From the cell containing the given text, extract its center point as [x, y] coordinate. 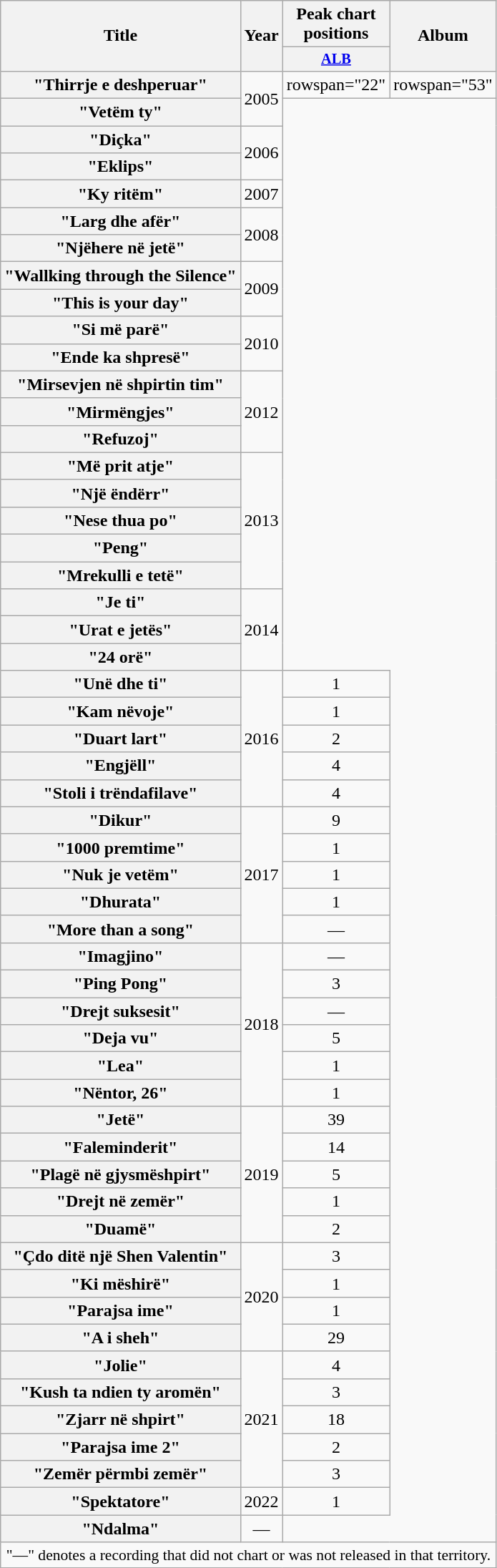
2014 [262, 630]
Year [262, 36]
"Zjarr në shpirt" [120, 1420]
"Ende ka shpresë" [120, 357]
2007 [262, 194]
"Urat e jetës" [120, 630]
2008 [262, 235]
2017 [262, 875]
"Nuk je vetëm" [120, 875]
"Ki mëshirë" [120, 1283]
"Mirmëngjes" [120, 412]
"Kam nëvoje" [120, 711]
"Jetë" [120, 1120]
9 [336, 820]
2019 [262, 1174]
"Duart lart" [120, 739]
Peak chart positions [336, 24]
"Larg dhe afër" [120, 221]
ALB [336, 59]
"Plagë në gjysmëshpirt" [120, 1174]
rowspan="53" [443, 84]
"Unë dhe ti" [120, 684]
"Parajsa ime 2" [120, 1447]
"Thirrje e deshperuar" [120, 84]
"Wallking through the Silence" [120, 276]
14 [336, 1147]
"24 orë" [120, 657]
"Mrekulli e tetë" [120, 575]
2021 [262, 1419]
2006 [262, 153]
"Eklips" [120, 167]
"Deja vu" [120, 1038]
"Dikur" [120, 820]
"Stoli i trëndafilave" [120, 793]
"Parajsa ime" [120, 1310]
"—" denotes a recording that did not chart or was not released in that territory. [249, 1555]
"Ky ritëm" [120, 194]
"Zemër përmbi zemër" [120, 1474]
2018 [262, 1024]
"More than a song" [120, 929]
"Njëhere në jetë" [120, 248]
rowspan="22" [336, 84]
"Refuzoj" [120, 439]
"Drejt në zemër" [120, 1202]
"Kush ta ndien ty aromën" [120, 1392]
"Mirsevjen në shpirtin tim" [120, 384]
"Imagjino" [120, 956]
"Çdo ditë një Shen Valentin" [120, 1256]
"Diçka" [120, 140]
"Më prit atje" [120, 466]
"Ndalma" [120, 1529]
2009 [262, 289]
2022 [262, 1501]
29 [336, 1338]
"Peng" [120, 548]
"1000 premtime" [120, 847]
"Je ti" [120, 603]
2013 [262, 520]
"Ping Pong" [120, 984]
"Dhurata" [120, 902]
2012 [262, 412]
"Nëntor, 26" [120, 1093]
"Jolie" [120, 1365]
"Duamë" [120, 1229]
2010 [262, 344]
Title [120, 36]
2016 [262, 739]
18 [336, 1420]
2020 [262, 1297]
"Drejt suksesit" [120, 1011]
"Faleminderit" [120, 1147]
"Si më parë" [120, 330]
"Nese thua po" [120, 520]
39 [336, 1120]
"A i sheh" [120, 1338]
"Lea" [120, 1066]
"Vetëm ty" [120, 112]
"Një ëndërr" [120, 493]
Album [443, 36]
"Engjëll" [120, 766]
2005 [262, 98]
"This is your day" [120, 303]
"Spektatore" [120, 1501]
